Locate the cell with the specified text and output its [X, Y] center coordinate. 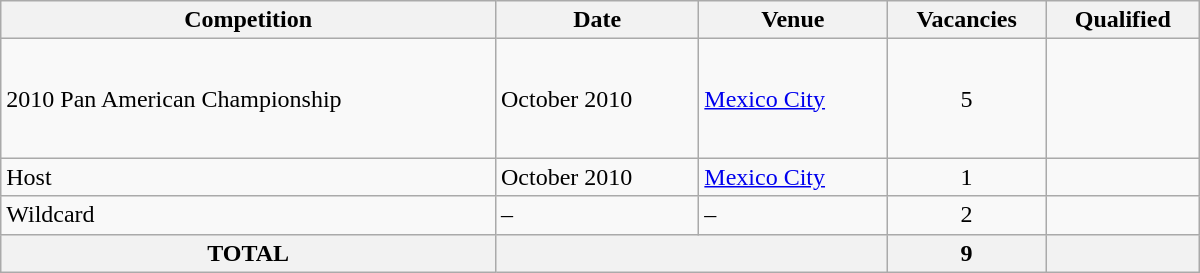
Qualified [1122, 20]
TOTAL [248, 253]
9 [966, 253]
2010 Pan American Championship [248, 98]
Vacancies [966, 20]
Host [248, 177]
Date [596, 20]
Competition [248, 20]
1 [966, 177]
Wildcard [248, 215]
5 [966, 98]
2 [966, 215]
Venue [793, 20]
